Output the [X, Y] coordinate of the center of the cell containing the given text.  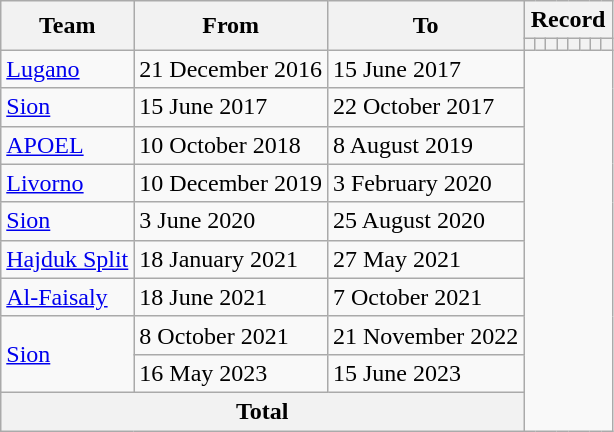
15 June 2023 [425, 373]
Livorno [68, 183]
Team [68, 26]
21 November 2022 [425, 335]
To [425, 26]
18 January 2021 [231, 259]
Hajduk Split [68, 259]
Al-Faisaly [68, 297]
Total [262, 411]
27 May 2021 [425, 259]
16 May 2023 [231, 373]
8 October 2021 [231, 335]
25 August 2020 [425, 221]
3 June 2020 [231, 221]
APOEL [68, 145]
Record [568, 20]
3 February 2020 [425, 183]
8 August 2019 [425, 145]
18 June 2021 [231, 297]
22 October 2017 [425, 107]
21 December 2016 [231, 69]
10 December 2019 [231, 183]
Lugano [68, 69]
10 October 2018 [231, 145]
From [231, 26]
7 October 2021 [425, 297]
